Capture the cell that displays the provided text and extract its (X, Y) central coordinate. 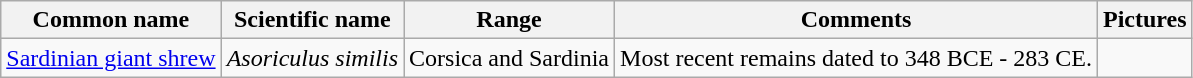
Comments (856, 20)
Corsica and Sardinia (510, 58)
Pictures (1146, 20)
Most recent remains dated to 348 BCE - 283 CE. (856, 58)
Common name (111, 20)
Sardinian giant shrew (111, 58)
Scientific name (312, 20)
Range (510, 20)
Asoriculus similis (312, 58)
